Search for the cell housing the specified text and yield its [x, y] center coordinate. 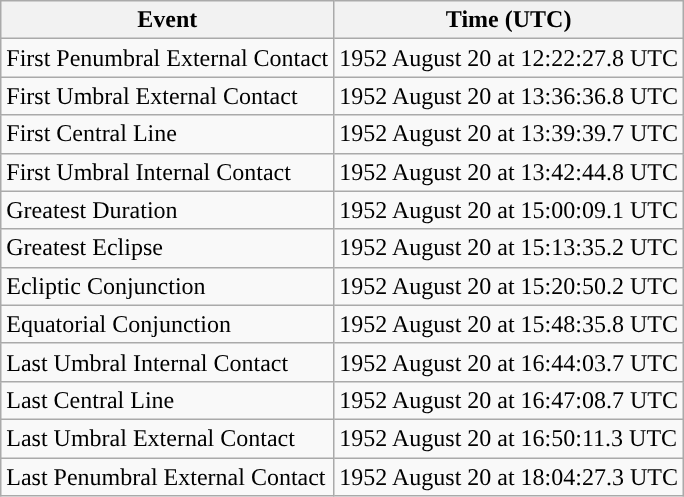
1952 August 20 at 13:36:36.8 UTC [509, 96]
Last Penumbral External Contact [168, 477]
1952 August 20 at 16:47:08.7 UTC [509, 400]
Ecliptic Conjunction [168, 286]
1952 August 20 at 12:22:27.8 UTC [509, 58]
1952 August 20 at 15:13:35.2 UTC [509, 248]
Last Umbral External Contact [168, 438]
1952 August 20 at 15:20:50.2 UTC [509, 286]
Greatest Duration [168, 210]
1952 August 20 at 15:00:09.1 UTC [509, 210]
Greatest Eclipse [168, 248]
1952 August 20 at 16:44:03.7 UTC [509, 362]
First Penumbral External Contact [168, 58]
First Umbral External Contact [168, 96]
1952 August 20 at 18:04:27.3 UTC [509, 477]
First Umbral Internal Contact [168, 172]
Last Umbral Internal Contact [168, 362]
1952 August 20 at 13:42:44.8 UTC [509, 172]
Equatorial Conjunction [168, 324]
First Central Line [168, 134]
1952 August 20 at 16:50:11.3 UTC [509, 438]
1952 August 20 at 15:48:35.8 UTC [509, 324]
Event [168, 20]
1952 August 20 at 13:39:39.7 UTC [509, 134]
Last Central Line [168, 400]
Time (UTC) [509, 20]
